For the text-containing cell, return its midpoint in (X, Y) coordinate format. 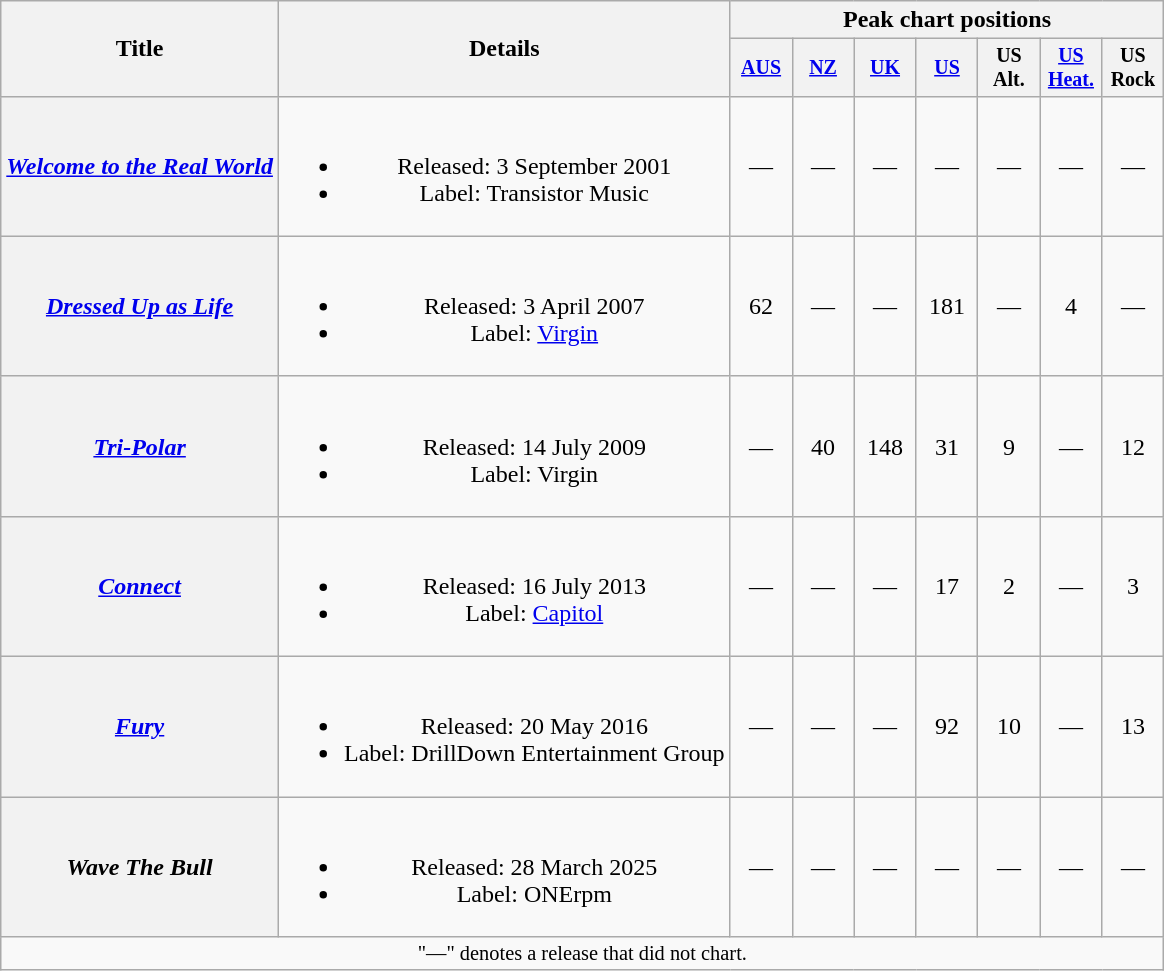
Wave The Bull (140, 867)
Fury (140, 727)
31 (947, 446)
US (947, 68)
4 (1071, 306)
NZ (823, 68)
Tri-Polar (140, 446)
Released: 3 April 2007Label: Virgin (504, 306)
2 (1009, 586)
62 (761, 306)
Released: 20 May 2016Label: DrillDown Entertainment Group (504, 727)
12 (1133, 446)
181 (947, 306)
92 (947, 727)
US Heat. (1071, 68)
9 (1009, 446)
Title (140, 49)
Peak chart positions (947, 20)
Details (504, 49)
Released: 3 September 2001Label: Transistor Music (504, 166)
Welcome to the Real World (140, 166)
3 (1133, 586)
Connect (140, 586)
UK (885, 68)
17 (947, 586)
10 (1009, 727)
USAlt. (1009, 68)
AUS (761, 68)
Dressed Up as Life (140, 306)
Released: 16 July 2013Label: Capitol (504, 586)
"—" denotes a release that did not chart. (582, 954)
Released: 14 July 2009Label: Virgin (504, 446)
US Rock (1133, 68)
Released: 28 March 2025Label: ONErpm (504, 867)
40 (823, 446)
148 (885, 446)
13 (1133, 727)
